Locate the cell with the specified text and output its [x, y] center coordinate. 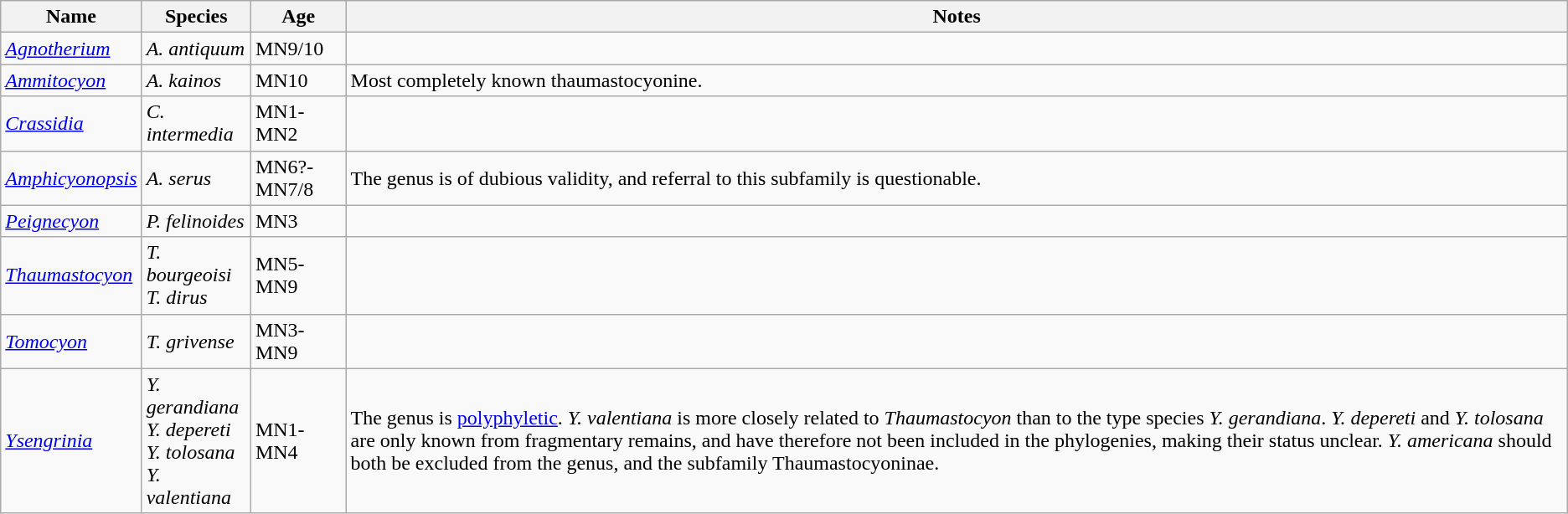
Most completely known thaumastocyonine. [957, 80]
MN9/10 [298, 49]
Agnotherium [71, 49]
Name [71, 17]
Notes [957, 17]
MN1-MN4 [298, 440]
A. kainos [196, 80]
MN1-MN2 [298, 124]
T. bourgeoisiT. dirus [196, 275]
Crassidia [71, 124]
MN3-MN9 [298, 342]
C. intermedia [196, 124]
The genus is of dubious validity, and referral to this subfamily is questionable. [957, 177]
Species [196, 17]
A. antiquum [196, 49]
Ammitocyon [71, 80]
Peignecyon [71, 221]
Tomocyon [71, 342]
A. serus [196, 177]
MN10 [298, 80]
MN6?-MN7/8 [298, 177]
MN5-MN9 [298, 275]
Thaumastocyon [71, 275]
Ysengrinia [71, 440]
Age [298, 17]
P. felinoides [196, 221]
MN3 [298, 221]
Amphicyonopsis [71, 177]
Y. gerandianaY. deperetiY. tolosanaY. valentiana [196, 440]
T. grivense [196, 342]
